Provide the [x, y] coordinate of the cell's center where the given text is located.  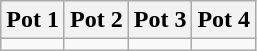
Pot 2 [96, 20]
Pot 4 [224, 20]
Pot 1 [33, 20]
Pot 3 [160, 20]
